Return the [x, y] coordinate for the center point of the cell that contains the specified text.  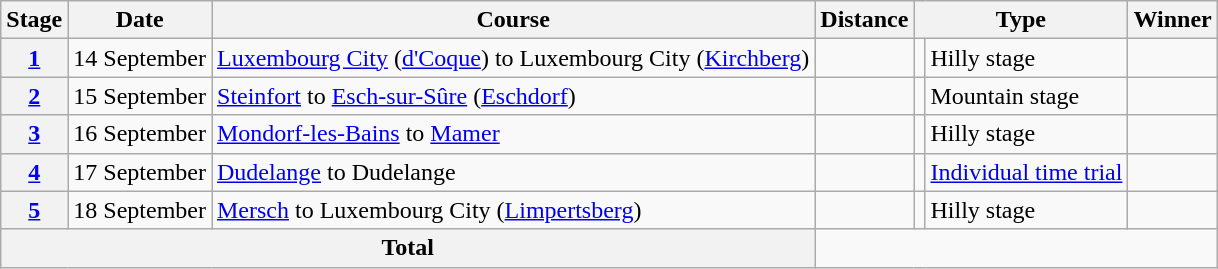
15 September [140, 96]
Total [408, 248]
Winner [1172, 20]
Mondorf-les-Bains to Mamer [514, 134]
Distance [864, 20]
Type [1021, 20]
18 September [140, 210]
Luxembourg City (d'Coque) to Luxembourg City (Kirchberg) [514, 58]
14 September [140, 58]
Individual time trial [1026, 172]
Steinfort to Esch-sur-Sûre (Eschdorf) [514, 96]
17 September [140, 172]
16 September [140, 134]
Mersch to Luxembourg City (Limpertsberg) [514, 210]
Dudelange to Dudelange [514, 172]
2 [34, 96]
3 [34, 134]
4 [34, 172]
Course [514, 20]
Stage [34, 20]
Mountain stage [1026, 96]
5 [34, 210]
Date [140, 20]
1 [34, 58]
